Pinpoint the cell where the given text exists, returning its [x, y] midpoint coordinate. 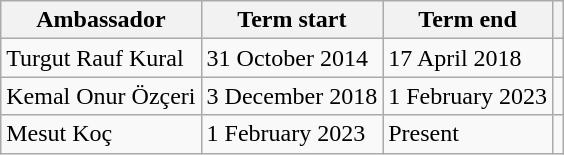
3 December 2018 [292, 96]
Kemal Onur Özçeri [101, 96]
Term end [468, 20]
Turgut Rauf Kural [101, 58]
Ambassador [101, 20]
17 April 2018 [468, 58]
Mesut Koç [101, 134]
31 October 2014 [292, 58]
Term start [292, 20]
Present [468, 134]
